Determine the (X, Y) coordinate at the center of the cell enclosing the given text.  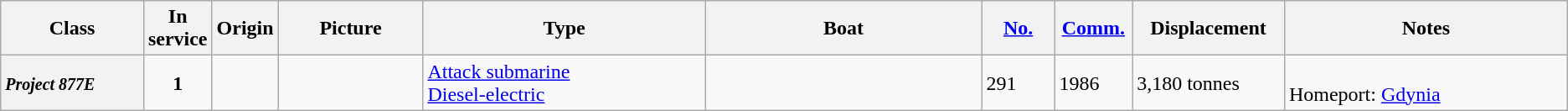
Origin (245, 29)
1986 (1094, 82)
Notes (1426, 29)
291 (1019, 82)
Type (565, 29)
Boat (843, 29)
3,180 tonnes (1209, 82)
Class (72, 29)
1 (178, 82)
Displacement (1209, 29)
Comm. (1094, 29)
Picture (350, 29)
Project 877E (72, 82)
Attack submarineDiesel-electric (565, 82)
No. (1019, 29)
Homeport: Gdynia (1426, 82)
In service (178, 29)
